Determine the (X, Y) coordinate at the center of the cell enclosing the given text.  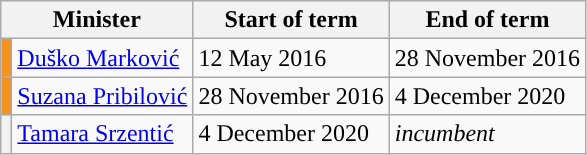
Tamara Srzentić (102, 134)
Duško Marković (102, 58)
12 May 2016 (291, 58)
Minister (97, 20)
End of term (487, 20)
Start of term (291, 20)
incumbent (487, 134)
Suzana Pribilović (102, 96)
